Output the [X, Y] coordinate of the center of the cell containing the given text.  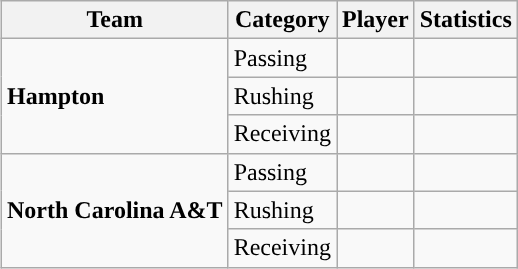
North Carolina A&T [114, 210]
Hampton [114, 96]
Statistics [466, 20]
Category [282, 20]
Player [375, 20]
Team [114, 20]
